Find where the given text appears and provide that cell's center as (x, y) coordinate. 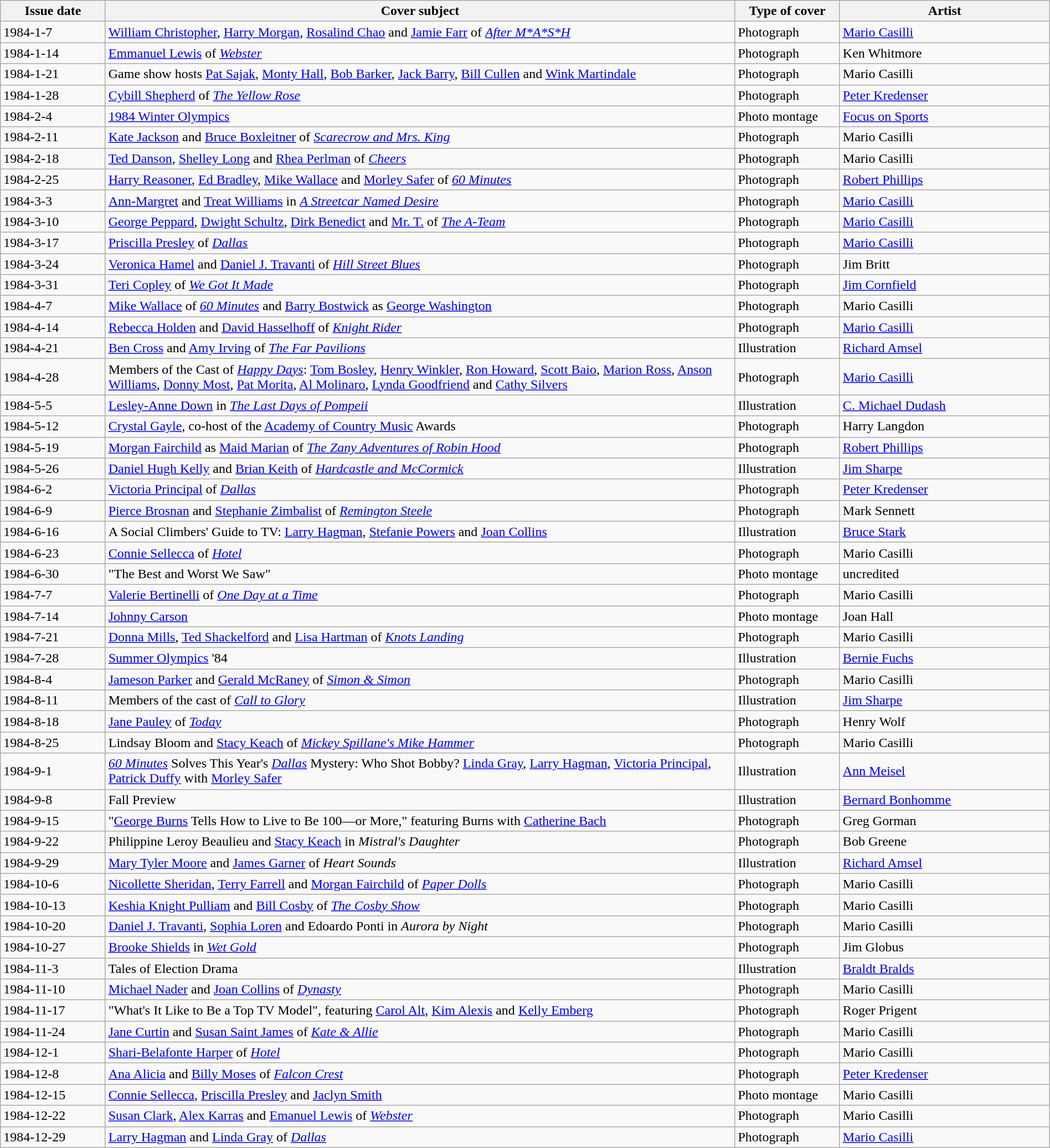
Ann-Margret and Treat Williams in A Streetcar Named Desire (420, 200)
Larry Hagman and Linda Gray of Dallas (420, 1137)
Joan Hall (945, 616)
Fall Preview (420, 800)
Johnny Carson (420, 616)
1984-7-21 (53, 637)
Harry Reasoner, Ed Bradley, Mike Wallace and Morley Safer of 60 Minutes (420, 179)
Valerie Bertinelli of One Day at a Time (420, 595)
1984-12-8 (53, 1074)
1984-9-29 (53, 863)
Veronica Hamel and Daniel J. Travanti of Hill Street Blues (420, 264)
1984-7-14 (53, 616)
Members of the cast of Call to Glory (420, 701)
1984-5-5 (53, 405)
Artist (945, 11)
1984-2-25 (53, 179)
1984-6-2 (53, 490)
Emmanuel Lewis of Webster (420, 53)
1984-9-15 (53, 821)
1984-6-9 (53, 511)
1984-10-27 (53, 947)
1984-6-23 (53, 553)
Morgan Fairchild as Maid Marian of The Zany Adventures of Robin Hood (420, 447)
1984-12-22 (53, 1116)
Mike Wallace of 60 Minutes and Barry Bostwick as George Washington (420, 306)
1984-8-11 (53, 701)
Focus on Sports (945, 116)
Priscilla Presley of Dallas (420, 243)
1984-4-7 (53, 306)
1984-3-10 (53, 222)
1984-9-1 (53, 771)
1984-8-4 (53, 679)
Bruce Stark (945, 532)
Cover subject (420, 11)
Tales of Election Drama (420, 969)
Brooke Shields in Wet Gold (420, 947)
1984-1-14 (53, 53)
Issue date (53, 11)
Jim Britt (945, 264)
Henry Wolf (945, 722)
Lindsay Bloom and Stacy Keach of Mickey Spillane's Mike Hammer (420, 743)
1984-9-8 (53, 800)
Roger Prigent (945, 1011)
Bob Greene (945, 842)
1984-3-24 (53, 264)
1984-5-26 (53, 469)
1984 Winter Olympics (420, 116)
Nicollette Sheridan, Terry Farrell and Morgan Fairchild of Paper Dolls (420, 884)
"The Best and Worst We Saw" (420, 574)
1984-2-11 (53, 137)
Michael Nader and Joan Collins of Dynasty (420, 990)
Susan Clark, Alex Karras and Emanuel Lewis of Webster (420, 1116)
"What's It Like to Be a Top TV Model", featuring Carol Alt, Kim Alexis and Kelly Emberg (420, 1011)
Jim Cornfield (945, 285)
Mark Sennett (945, 511)
1984-1-7 (53, 32)
60 Minutes Solves This Year's Dallas Mystery: Who Shot Bobby? Linda Gray, Larry Hagman, Victoria Principal, Patrick Duffy with Morley Safer (420, 771)
1984-11-24 (53, 1032)
1984-10-6 (53, 884)
1984-11-17 (53, 1011)
Crystal Gayle, co-host of the Academy of Country Music Awards (420, 426)
1984-10-20 (53, 926)
1984-4-14 (53, 327)
Braldt Bralds (945, 969)
Cybill Shepherd of The Yellow Rose (420, 95)
Donna Mills, Ted Shackelford and Lisa Hartman of Knots Landing (420, 637)
1984-1-21 (53, 74)
1984-10-13 (53, 905)
1984-7-28 (53, 658)
1984-2-4 (53, 116)
1984-8-25 (53, 743)
Bernard Bonhomme (945, 800)
Mary Tyler Moore and James Garner of Heart Sounds (420, 863)
1984-6-30 (53, 574)
1984-12-29 (53, 1137)
1984-3-31 (53, 285)
1984-12-1 (53, 1053)
Ben Cross and Amy Irving of The Far Pavilions (420, 348)
1984-4-21 (53, 348)
1984-3-3 (53, 200)
Keshia Knight Pulliam and Bill Cosby of The Cosby Show (420, 905)
Bernie Fuchs (945, 658)
Jane Pauley of Today (420, 722)
Teri Copley of We Got It Made (420, 285)
Connie Sellecca of Hotel (420, 553)
1984-2-18 (53, 158)
Ann Meisel (945, 771)
Daniel Hugh Kelly and Brian Keith of Hardcastle and McCormick (420, 469)
Lesley-Anne Down in The Last Days of Pompeii (420, 405)
A Social Climbers' Guide to TV: Larry Hagman, Stefanie Powers and Joan Collins (420, 532)
Greg Gorman (945, 821)
Ted Danson, Shelley Long and Rhea Perlman of Cheers (420, 158)
1984-1-28 (53, 95)
Type of cover (787, 11)
George Peppard, Dwight Schultz, Dirk Benedict and Mr. T. of The A-Team (420, 222)
Victoria Principal of Dallas (420, 490)
Pierce Brosnan and Stephanie Zimbalist of Remington Steele (420, 511)
uncredited (945, 574)
1984-4-28 (53, 377)
1984-6-16 (53, 532)
Summer Olympics '84 (420, 658)
1984-12-15 (53, 1095)
Connie Sellecca, Priscilla Presley and Jaclyn Smith (420, 1095)
1984-8-18 (53, 722)
Rebecca Holden and David Hasselhoff of Knight Rider (420, 327)
1984-5-12 (53, 426)
1984-11-10 (53, 990)
Ken Whitmore (945, 53)
Harry Langdon (945, 426)
Shari-Belafonte Harper of Hotel (420, 1053)
Game show hosts Pat Sajak, Monty Hall, Bob Barker, Jack Barry, Bill Cullen and Wink Martindale (420, 74)
Jane Curtin and Susan Saint James of Kate & Allie (420, 1032)
Kate Jackson and Bruce Boxleitner of Scarecrow and Mrs. King (420, 137)
C. Michael Dudash (945, 405)
Philippine Leroy Beaulieu and Stacy Keach in Mistral's Daughter (420, 842)
1984-9-22 (53, 842)
Daniel J. Travanti, Sophia Loren and Edoardo Ponti in Aurora by Night (420, 926)
1984-7-7 (53, 595)
Jim Globus (945, 947)
William Christopher, Harry Morgan, Rosalind Chao and Jamie Farr of After M*A*S*H (420, 32)
1984-3-17 (53, 243)
Jameson Parker and Gerald McRaney of Simon & Simon (420, 679)
1984-11-3 (53, 969)
Ana Alicia and Billy Moses of Falcon Crest (420, 1074)
1984-5-19 (53, 447)
"George Burns Tells How to Live to Be 100—or More," featuring Burns with Catherine Bach (420, 821)
